From the cell containing the given text, extract its center point as [X, Y] coordinate. 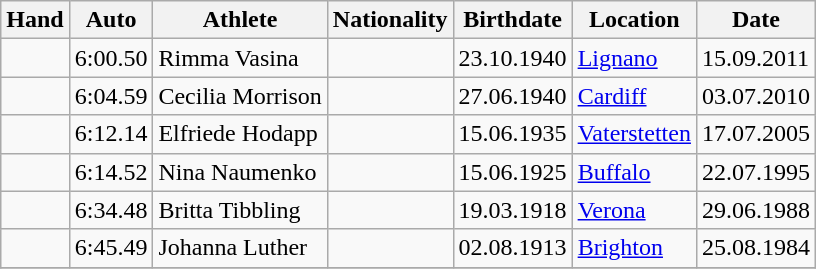
6:45.49 [111, 248]
Britta Tibbling [240, 210]
Nina Naumenko [240, 172]
Brighton [634, 248]
Verona [634, 210]
6:04.59 [111, 96]
15.06.1925 [512, 172]
Cecilia Morrison [240, 96]
Buffalo [634, 172]
27.06.1940 [512, 96]
02.08.1913 [512, 248]
Date [756, 20]
15.09.2011 [756, 58]
6:12.14 [111, 134]
Rimma Vasina [240, 58]
19.03.1918 [512, 210]
15.06.1935 [512, 134]
Vaterstetten [634, 134]
Cardiff [634, 96]
Location [634, 20]
6:00.50 [111, 58]
Johanna Luther [240, 248]
6:14.52 [111, 172]
Athlete [240, 20]
23.10.1940 [512, 58]
29.06.1988 [756, 210]
Hand [35, 20]
Birthdate [512, 20]
Auto [111, 20]
6:34.48 [111, 210]
22.07.1995 [756, 172]
03.07.2010 [756, 96]
25.08.1984 [756, 248]
Elfriede Hodapp [240, 134]
Nationality [390, 20]
17.07.2005 [756, 134]
Lignano [634, 58]
